Provide the (x, y) coordinate of the cell's center where the given text is located.  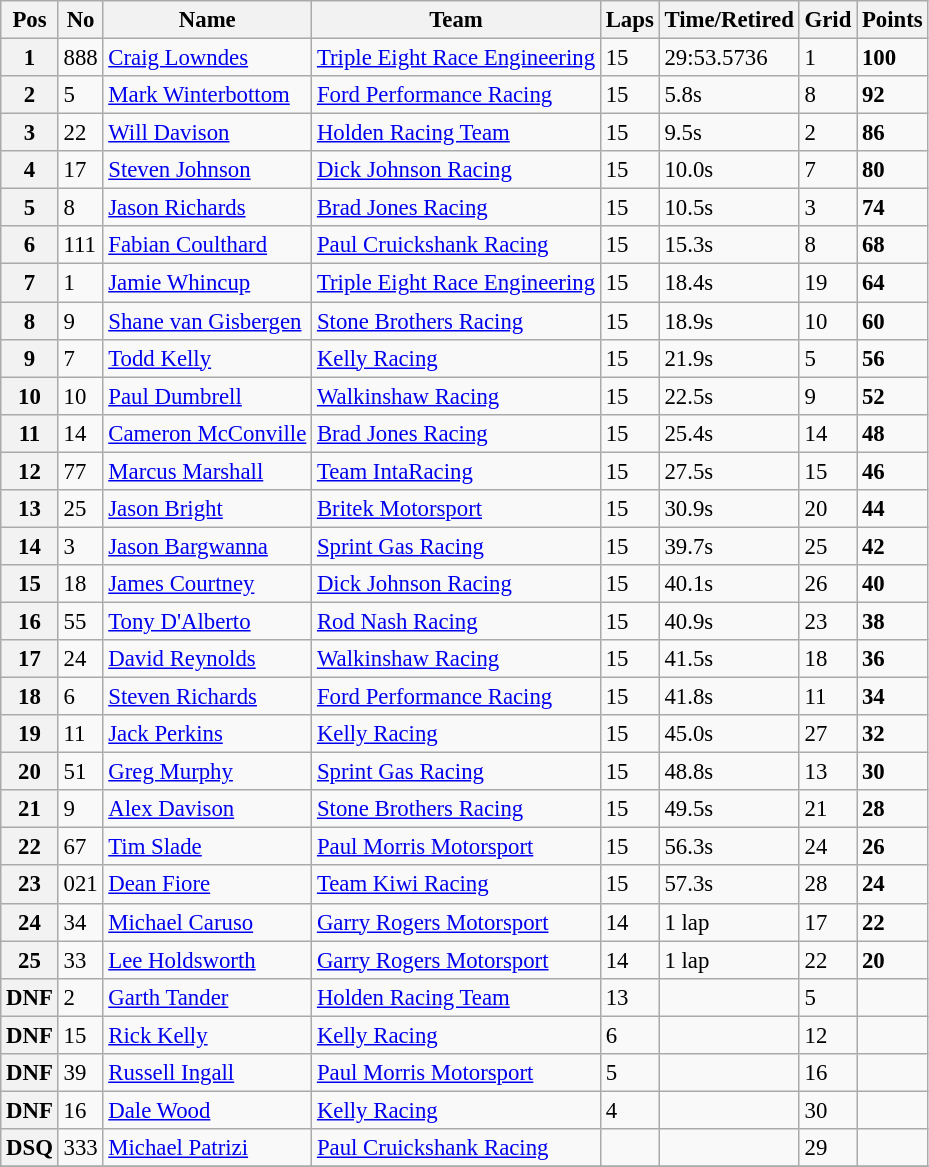
45.0s (729, 734)
Britek Motorsport (456, 509)
Jason Bargwanna (208, 546)
Dean Fiore (208, 885)
55 (80, 621)
Michael Caruso (208, 922)
9.5s (729, 133)
Steven Richards (208, 697)
32 (892, 734)
46 (892, 471)
Pos (30, 20)
Mark Winterbottom (208, 95)
39 (80, 1073)
Jamie Whincup (208, 283)
Steven Johnson (208, 170)
68 (892, 245)
Greg Murphy (208, 772)
David Reynolds (208, 659)
Jason Richards (208, 208)
18.4s (729, 283)
41.5s (729, 659)
Todd Kelly (208, 358)
56.3s (729, 847)
29:53.5736 (729, 58)
Team Kiwi Racing (456, 885)
Dale Wood (208, 1110)
56 (892, 358)
100 (892, 58)
10.0s (729, 170)
333 (80, 1148)
888 (80, 58)
36 (892, 659)
77 (80, 471)
10.5s (729, 208)
40 (892, 584)
Tim Slade (208, 847)
Tony D'Alberto (208, 621)
5.8s (729, 95)
Points (892, 20)
33 (80, 960)
41.8s (729, 697)
60 (892, 321)
James Courtney (208, 584)
Name (208, 20)
Grid (828, 20)
27 (828, 734)
86 (892, 133)
40.9s (729, 621)
Shane van Gisbergen (208, 321)
92 (892, 95)
Team (456, 20)
80 (892, 170)
Team IntaRacing (456, 471)
22.5s (729, 396)
021 (80, 885)
Jack Perkins (208, 734)
27.5s (729, 471)
Alex Davison (208, 809)
38 (892, 621)
15.3s (729, 245)
Paul Dumbrell (208, 396)
Rod Nash Racing (456, 621)
30.9s (729, 509)
Laps (630, 20)
21.9s (729, 358)
67 (80, 847)
51 (80, 772)
39.7s (729, 546)
No (80, 20)
49.5s (729, 809)
44 (892, 509)
Craig Lowndes (208, 58)
Will Davison (208, 133)
Russell Ingall (208, 1073)
Rick Kelly (208, 1035)
18.9s (729, 321)
Jason Bright (208, 509)
Fabian Coulthard (208, 245)
48.8s (729, 772)
64 (892, 283)
DSQ (30, 1148)
48 (892, 433)
57.3s (729, 885)
Time/Retired (729, 20)
Cameron McConville (208, 433)
74 (892, 208)
25.4s (729, 433)
Marcus Marshall (208, 471)
52 (892, 396)
Lee Holdsworth (208, 960)
Garth Tander (208, 997)
42 (892, 546)
29 (828, 1148)
40.1s (729, 584)
111 (80, 245)
Michael Patrizi (208, 1148)
